Extract the [x, y] coordinate from the center of the cell holding the provided text.  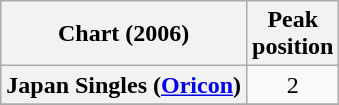
Peakposition [293, 34]
2 [293, 85]
Chart (2006) [124, 34]
Japan Singles (Oricon) [124, 85]
